For the text-containing cell, return its midpoint in (x, y) coordinate format. 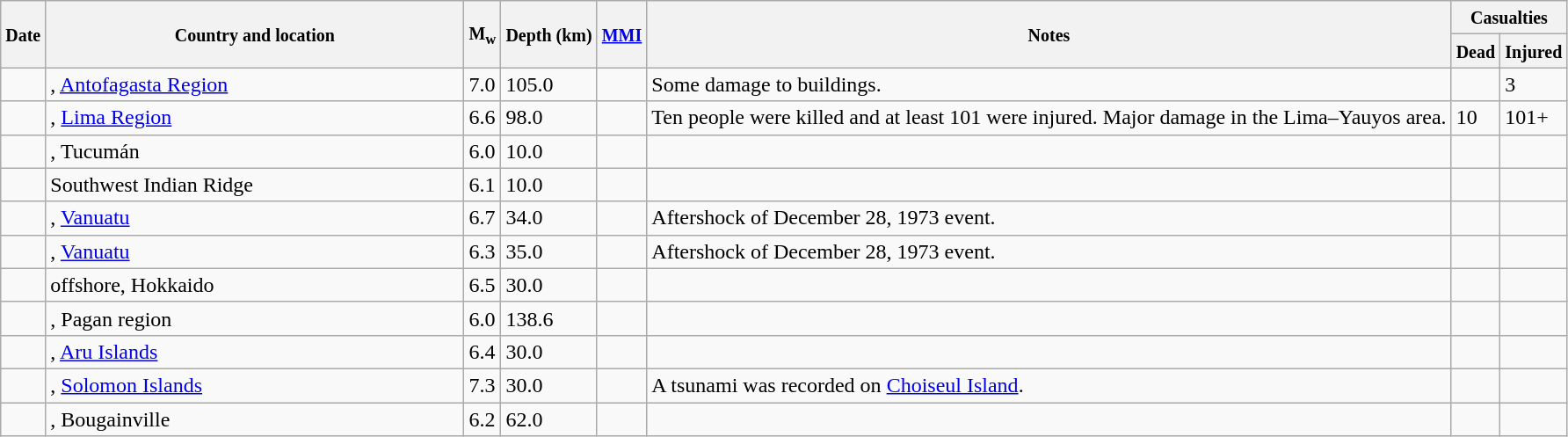
, Pagan region (255, 318)
, Bougainville (255, 419)
6.7 (483, 218)
offshore, Hokkaido (255, 285)
Casualties (1509, 18)
101+ (1534, 118)
7.0 (483, 84)
Country and location (255, 34)
Some damage to buildings. (1049, 84)
62.0 (548, 419)
A tsunami was recorded on Choiseul Island. (1049, 385)
Ten people were killed and at least 101 were injured. Major damage in the Lima–Yauyos area. (1049, 118)
Mw (483, 34)
, Antofagasta Region (255, 84)
Southwest Indian Ridge (255, 185)
6.1 (483, 185)
10 (1476, 118)
Depth (km) (548, 34)
6.4 (483, 352)
34.0 (548, 218)
MMI (622, 34)
6.3 (483, 251)
7.3 (483, 385)
, Aru Islands (255, 352)
6.6 (483, 118)
, Lima Region (255, 118)
35.0 (548, 251)
3 (1534, 84)
, Tucumán (255, 151)
Injured (1534, 51)
6.5 (483, 285)
, Solomon Islands (255, 385)
Date (23, 34)
Notes (1049, 34)
Dead (1476, 51)
105.0 (548, 84)
138.6 (548, 318)
98.0 (548, 118)
6.2 (483, 419)
